Output the (x, y) coordinate of the center of the cell containing the given text.  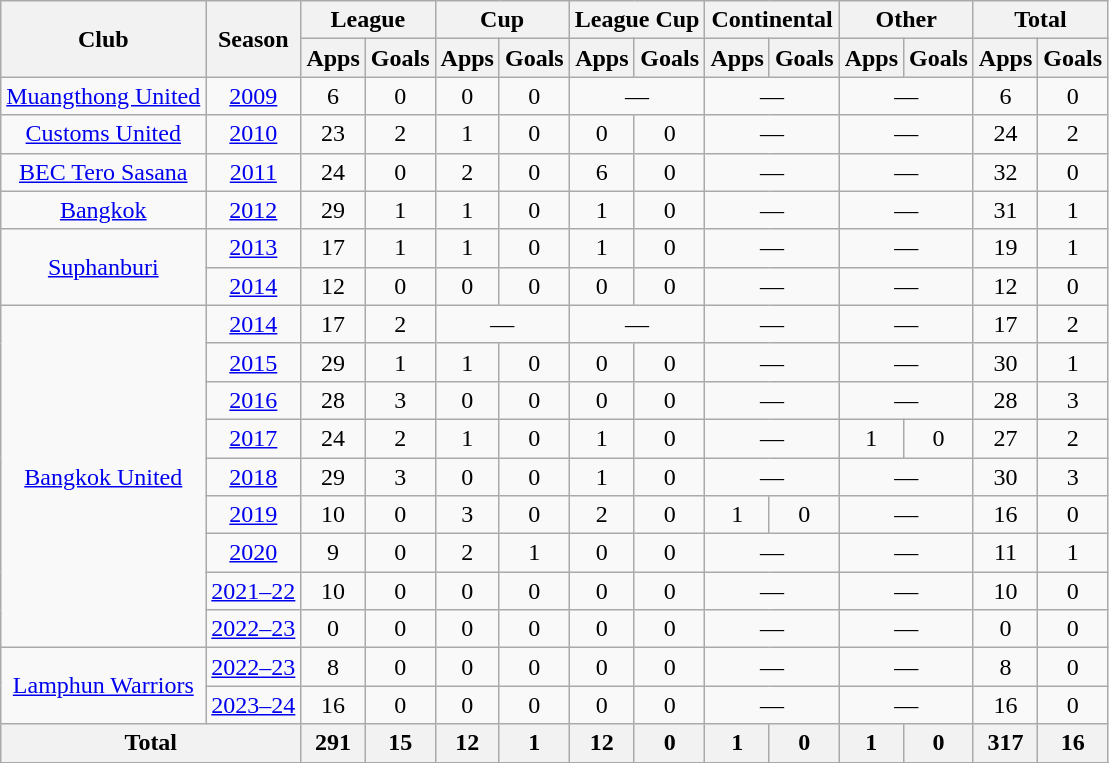
291 (333, 743)
2023–24 (254, 705)
15 (400, 743)
2019 (254, 515)
27 (1005, 438)
Season (254, 39)
2017 (254, 438)
32 (1005, 172)
2009 (254, 96)
31 (1005, 210)
2013 (254, 248)
2011 (254, 172)
League Cup (637, 20)
2016 (254, 400)
2010 (254, 134)
2020 (254, 553)
317 (1005, 743)
2021–22 (254, 591)
Muangthong United (104, 96)
Bangkok United (104, 476)
2018 (254, 477)
23 (333, 134)
BEC Tero Sasana (104, 172)
2012 (254, 210)
League (368, 20)
19 (1005, 248)
Club (104, 39)
Lamphun Warriors (104, 686)
Continental (772, 20)
Bangkok (104, 210)
Cup (502, 20)
Suphanburi (104, 267)
2015 (254, 362)
11 (1005, 553)
Other (906, 20)
Customs United (104, 134)
9 (333, 553)
